From the cell containing the given text, extract its center point as [X, Y] coordinate. 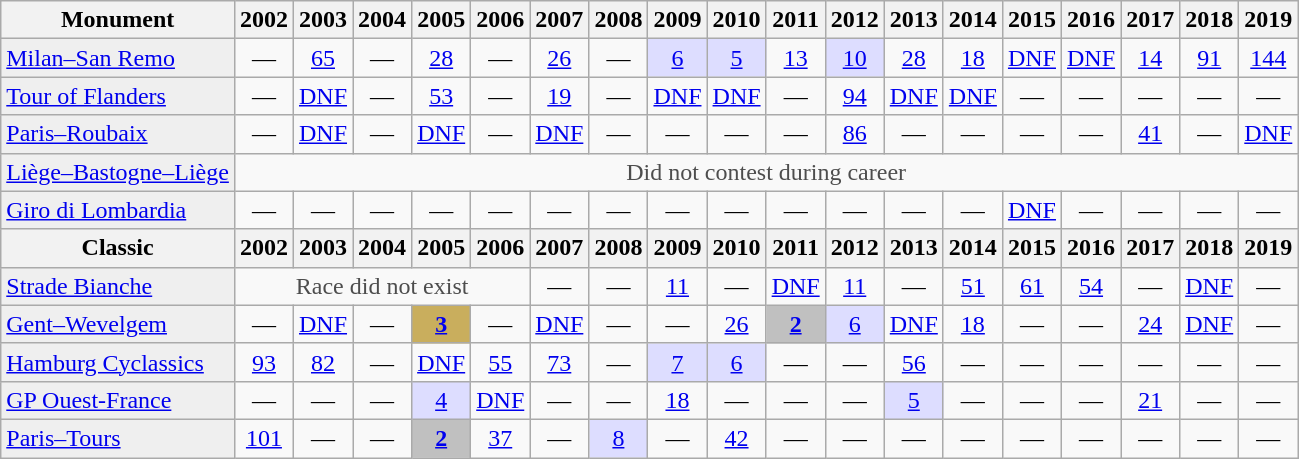
3 [442, 324]
53 [442, 96]
51 [972, 286]
10 [854, 58]
Tour of Flanders [118, 96]
82 [322, 362]
Race did not exist [382, 286]
Paris–Roubaix [118, 134]
55 [500, 362]
GP Ouest-France [118, 400]
94 [854, 96]
13 [796, 58]
Milan–San Remo [118, 58]
Hamburg Cyclassics [118, 362]
144 [1268, 58]
65 [322, 58]
19 [560, 96]
Giro di Lombardia [118, 210]
Liège–Bastogne–Liège [118, 172]
14 [1150, 58]
Paris–Tours [118, 438]
7 [678, 362]
Classic [118, 248]
41 [1150, 134]
61 [1032, 286]
21 [1150, 400]
42 [736, 438]
93 [264, 362]
86 [854, 134]
37 [500, 438]
54 [1092, 286]
Monument [118, 20]
24 [1150, 324]
4 [442, 400]
73 [560, 362]
91 [1210, 58]
Strade Bianche [118, 286]
Gent–Wevelgem [118, 324]
101 [264, 438]
Did not contest during career [766, 172]
8 [618, 438]
56 [914, 362]
